Scan for the cell matching the given text and deliver its [x, y] coordinate at center. 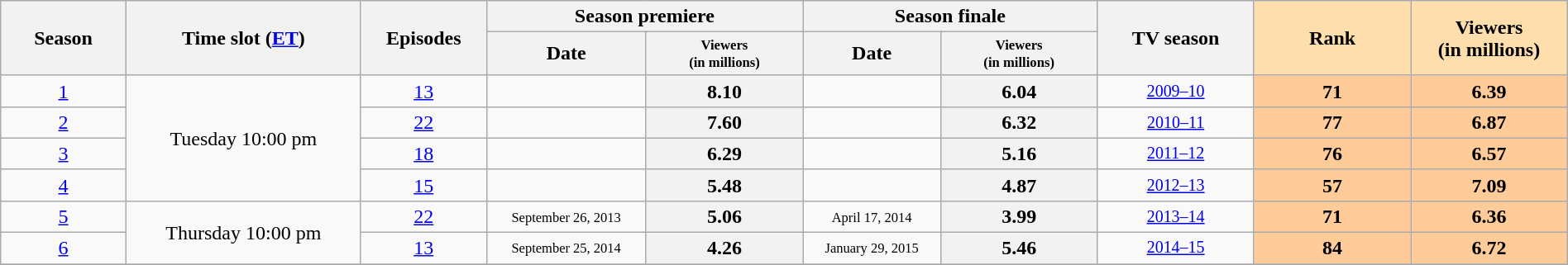
4.26 [724, 248]
Thursday 10:00 pm [243, 233]
Season finale [950, 17]
Time slot (ET) [243, 38]
April 17, 2014 [872, 217]
6.29 [724, 154]
Tuesday 10:00 pm [243, 138]
2 [64, 122]
6.72 [1489, 248]
2011–12 [1176, 154]
2014–15 [1176, 248]
3.99 [1019, 217]
6.39 [1489, 91]
Rank [1331, 38]
5.48 [724, 185]
7.60 [724, 122]
5.06 [724, 217]
TV season [1176, 38]
4.87 [1019, 185]
6.04 [1019, 91]
Season [64, 38]
18 [423, 154]
57 [1331, 185]
Season premiere [645, 17]
2012–13 [1176, 185]
6.32 [1019, 122]
Episodes [423, 38]
January 29, 2015 [872, 248]
6 [64, 248]
6.57 [1489, 154]
3 [64, 154]
76 [1331, 154]
7.09 [1489, 185]
15 [423, 185]
5 [64, 217]
84 [1331, 248]
2010–11 [1176, 122]
6.87 [1489, 122]
6.36 [1489, 217]
2009–10 [1176, 91]
5.16 [1019, 154]
September 26, 2013 [566, 217]
2013–14 [1176, 217]
77 [1331, 122]
1 [64, 91]
8.10 [724, 91]
September 25, 2014 [566, 248]
5.46 [1019, 248]
4 [64, 185]
